Return the [x, y] coordinate for the center point of the cell that contains the specified text.  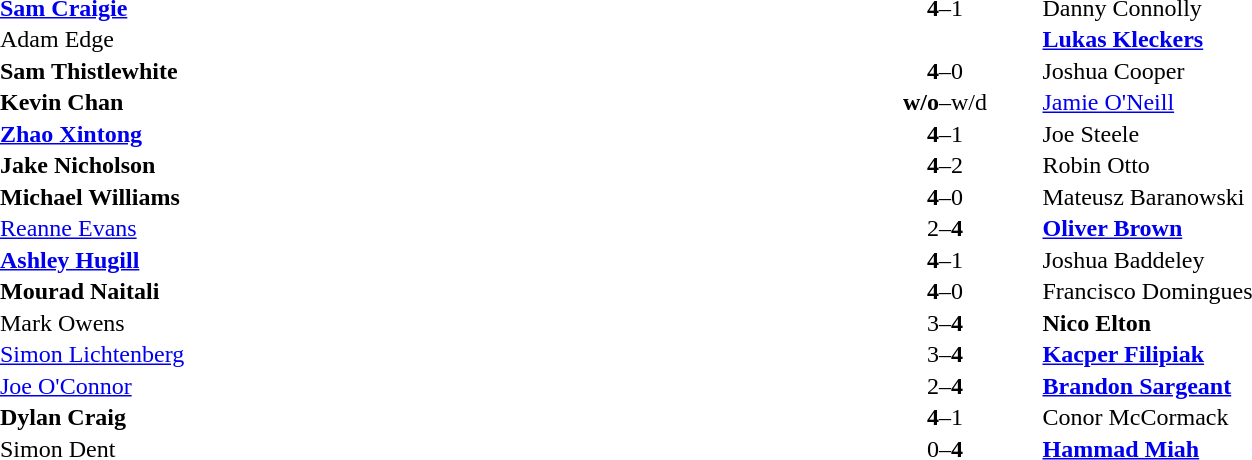
4–2 [944, 165]
w/o–w/d [944, 103]
